From the cell containing the given text, extract its center point as (X, Y) coordinate. 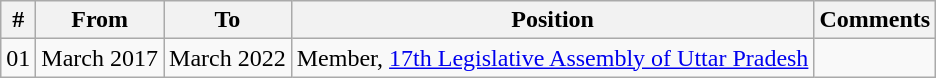
Position (552, 20)
01 (18, 58)
# (18, 20)
From (100, 20)
Comments (875, 20)
To (228, 20)
March 2022 (228, 58)
March 2017 (100, 58)
Member, 17th Legislative Assembly of Uttar Pradesh (552, 58)
